Capture the cell that displays the provided text and extract its [X, Y] central coordinate. 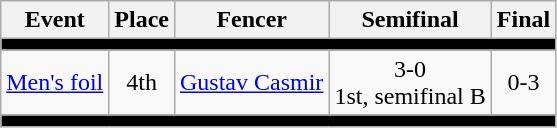
Fencer [251, 20]
3-0 1st, semifinal B [410, 82]
Semifinal [410, 20]
Event [55, 20]
0-3 [523, 82]
Place [142, 20]
Men's foil [55, 82]
Gustav Casmir [251, 82]
4th [142, 82]
Final [523, 20]
